Detect which cell encompasses the target text, then output its [x, y] center coordinate. 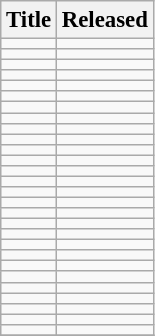
Released [104, 20]
Title [29, 20]
